For the text-containing cell, return its midpoint in [X, Y] coordinate format. 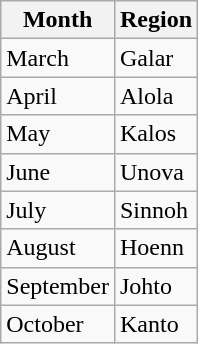
September [58, 286]
Kanto [156, 324]
Johto [156, 286]
Unova [156, 172]
Month [58, 20]
Region [156, 20]
March [58, 58]
Galar [156, 58]
July [58, 210]
April [58, 96]
June [58, 172]
Alola [156, 96]
October [58, 324]
Sinnoh [156, 210]
May [58, 134]
August [58, 248]
Hoenn [156, 248]
Kalos [156, 134]
